Find where the given text appears and provide that cell's center as (x, y) coordinate. 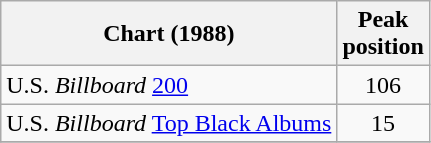
Peakposition (383, 34)
Chart (1988) (169, 34)
106 (383, 85)
U.S. Billboard 200 (169, 85)
U.S. Billboard Top Black Albums (169, 123)
15 (383, 123)
